Extract the [X, Y] coordinate from the center of the cell holding the provided text.  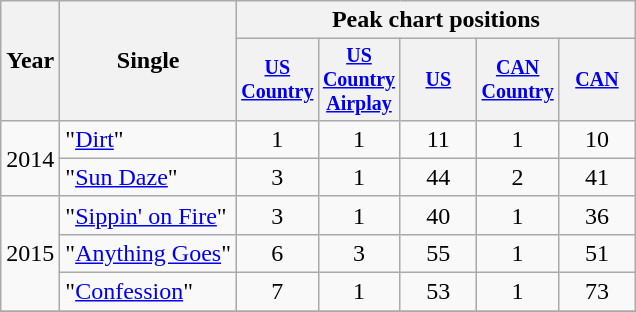
10 [596, 139]
2015 [30, 253]
40 [438, 215]
51 [596, 253]
CAN Country [518, 80]
Single [148, 61]
"Confession" [148, 292]
6 [277, 253]
Year [30, 61]
"Dirt" [148, 139]
2 [518, 177]
53 [438, 292]
55 [438, 253]
CAN [596, 80]
US [438, 80]
"Sippin' on Fire" [148, 215]
"Anything Goes" [148, 253]
44 [438, 177]
73 [596, 292]
7 [277, 292]
"Sun Daze" [148, 177]
Peak chart positions [436, 20]
US Country Airplay [359, 80]
41 [596, 177]
11 [438, 139]
36 [596, 215]
US Country [277, 80]
2014 [30, 158]
